Pinpoint the cell where the given text exists, returning its (X, Y) midpoint coordinate. 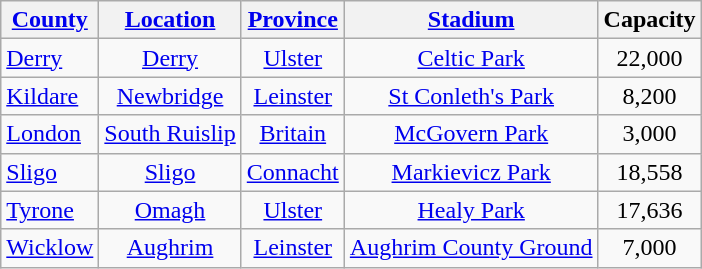
South Ruislip (170, 134)
Newbridge (170, 96)
Wicklow (50, 248)
3,000 (650, 134)
8,200 (650, 96)
Capacity (650, 20)
Province (292, 20)
7,000 (650, 248)
Location (170, 20)
22,000 (650, 58)
18,558 (650, 172)
Markievicz Park (471, 172)
17,636 (650, 210)
McGovern Park (471, 134)
Connacht (292, 172)
Omagh (170, 210)
Healy Park (471, 210)
Aughrim County Ground (471, 248)
Britain (292, 134)
London (50, 134)
Kildare (50, 96)
Tyrone (50, 210)
County (50, 20)
Aughrim (170, 248)
Celtic Park (471, 58)
Stadium (471, 20)
St Conleth's Park (471, 96)
